Return [x, y] of the center of cell containing provided text 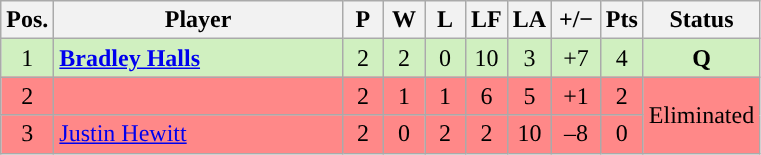
4 [622, 58]
LF [487, 20]
+/− [576, 20]
–8 [576, 134]
W [404, 20]
Bradley Halls [198, 58]
6 [487, 96]
Pos. [28, 20]
P [362, 20]
L [444, 20]
Player [198, 20]
Eliminated [701, 115]
5 [529, 96]
Pts [622, 20]
+1 [576, 96]
Status [701, 20]
Justin Hewitt [198, 134]
+7 [576, 58]
LA [529, 20]
Q [701, 58]
